Return (x, y) of the center of cell containing provided text 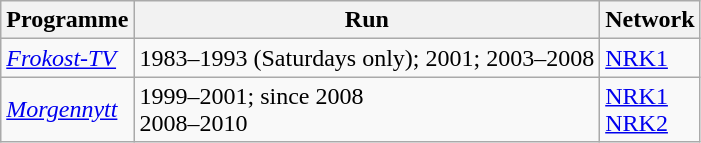
Morgennytt (68, 110)
Programme (68, 20)
NRK1 (650, 58)
NRK1NRK2 (650, 110)
Frokost-TV (68, 58)
1999–2001; since 20082008–2010 (367, 110)
Run (367, 20)
1983–1993 (Saturdays only); 2001; 2003–2008 (367, 58)
Network (650, 20)
